From the cell containing the given text, extract its center point as (x, y) coordinate. 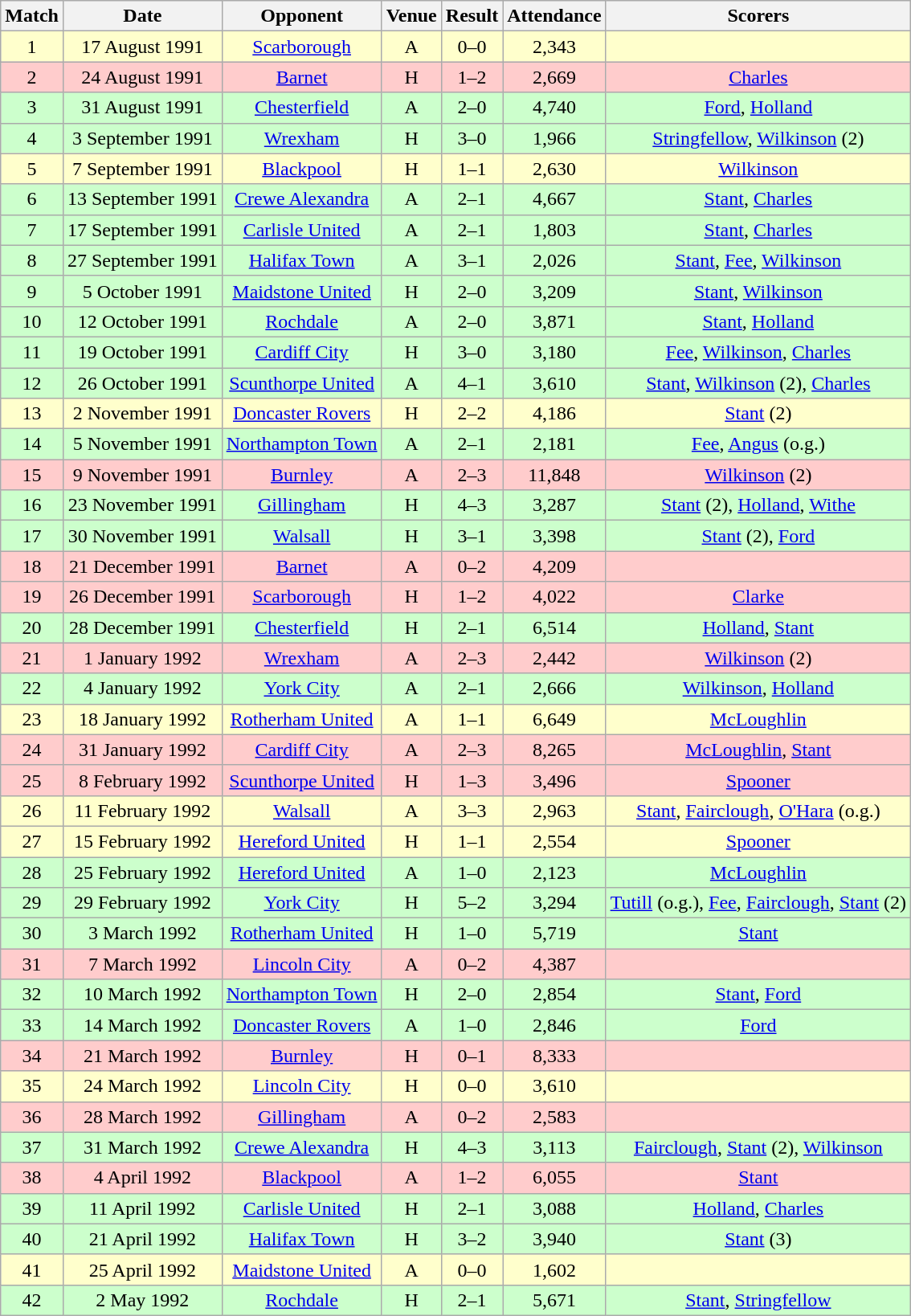
Stringfellow, Wilkinson (2) (758, 138)
8,265 (554, 750)
Stant, Wilkinson (758, 291)
Attendance (554, 16)
17 August 1991 (142, 47)
1,803 (554, 230)
36 (32, 1117)
6,514 (554, 627)
Date (142, 16)
Stant (2), Holland, Withe (758, 505)
2,666 (554, 689)
29 (32, 903)
2,583 (554, 1117)
Result (472, 16)
Match (32, 16)
26 December 1991 (142, 597)
3,398 (554, 536)
4,387 (554, 964)
30 (32, 934)
21 March 1992 (142, 1056)
2,854 (554, 995)
1,602 (554, 1269)
19 October 1991 (142, 352)
11 (32, 352)
25 February 1992 (142, 872)
14 (32, 444)
13 (32, 414)
19 (32, 597)
5–2 (472, 903)
17 September 1991 (142, 230)
4,186 (554, 414)
2 November 1991 (142, 414)
8 (32, 260)
4,740 (554, 108)
24 March 1992 (142, 1086)
2,442 (554, 658)
Stant, Fairclough, O'Hara (o.g.) (758, 811)
38 (32, 1178)
Stant, Fee, Wilkinson (758, 260)
23 November 1991 (142, 505)
18 (32, 566)
7 March 1992 (142, 964)
3,287 (554, 505)
18 January 1992 (142, 719)
Stant (2) (758, 414)
30 November 1991 (142, 536)
12 October 1991 (142, 321)
2,630 (554, 169)
3 September 1991 (142, 138)
3,871 (554, 321)
Holland, Stant (758, 627)
2–2 (472, 414)
31 January 1992 (142, 750)
3 (32, 108)
Tutill (o.g.), Fee, Fairclough, Stant (2) (758, 903)
24 (32, 750)
Stant, Ford (758, 995)
Charles (758, 77)
39 (32, 1208)
3 March 1992 (142, 934)
37 (32, 1147)
16 (32, 505)
23 (32, 719)
5,671 (554, 1300)
25 (32, 780)
28 March 1992 (142, 1117)
3–2 (472, 1239)
32 (32, 995)
Stant (2), Ford (758, 536)
27 (32, 841)
McLoughlin, Stant (758, 750)
4 (32, 138)
Scorers (758, 16)
31 (32, 964)
3,113 (554, 1147)
8,333 (554, 1056)
33 (32, 1025)
2,554 (554, 841)
5 November 1991 (142, 444)
42 (32, 1300)
27 September 1991 (142, 260)
6,649 (554, 719)
Stant, Stringfellow (758, 1300)
14 March 1992 (142, 1025)
26 October 1991 (142, 383)
4,209 (554, 566)
2,343 (554, 47)
11 February 1992 (142, 811)
Fee, Angus (o.g.) (758, 444)
7 (32, 230)
34 (32, 1056)
5 (32, 169)
3,180 (554, 352)
3,294 (554, 903)
2,123 (554, 872)
26 (32, 811)
5,719 (554, 934)
28 (32, 872)
29 February 1992 (142, 903)
4,667 (554, 199)
3–3 (472, 811)
11,848 (554, 475)
3,209 (554, 291)
20 (32, 627)
21 April 1992 (142, 1239)
10 March 1992 (142, 995)
Wilkinson (758, 169)
2 May 1992 (142, 1300)
Stant, Holland (758, 321)
1 (32, 47)
15 (32, 475)
21 December 1991 (142, 566)
Wilkinson, Holland (758, 689)
Clarke (758, 597)
13 September 1991 (142, 199)
31 March 1992 (142, 1147)
6 (32, 199)
1,966 (554, 138)
15 February 1992 (142, 841)
Opponent (302, 16)
5 October 1991 (142, 291)
4 April 1992 (142, 1178)
2,026 (554, 260)
Stant, Wilkinson (2), Charles (758, 383)
24 August 1991 (142, 77)
17 (32, 536)
2,669 (554, 77)
4,022 (554, 597)
2,963 (554, 811)
6,055 (554, 1178)
28 December 1991 (142, 627)
4 January 1992 (142, 689)
9 (32, 291)
2,181 (554, 444)
40 (32, 1239)
Ford, Holland (758, 108)
22 (32, 689)
25 April 1992 (142, 1269)
Fairclough, Stant (2), Wilkinson (758, 1147)
Fee, Wilkinson, Charles (758, 352)
7 September 1991 (142, 169)
Stant (3) (758, 1239)
12 (32, 383)
31 August 1991 (142, 108)
11 April 1992 (142, 1208)
Venue (411, 16)
3,496 (554, 780)
1–3 (472, 780)
2 (32, 77)
Ford (758, 1025)
1 January 1992 (142, 658)
41 (32, 1269)
3,940 (554, 1239)
8 February 1992 (142, 780)
0–1 (472, 1056)
21 (32, 658)
2,846 (554, 1025)
Holland, Charles (758, 1208)
10 (32, 321)
4–1 (472, 383)
9 November 1991 (142, 475)
35 (32, 1086)
3,088 (554, 1208)
